From the cell containing the given text, extract its center point as (X, Y) coordinate. 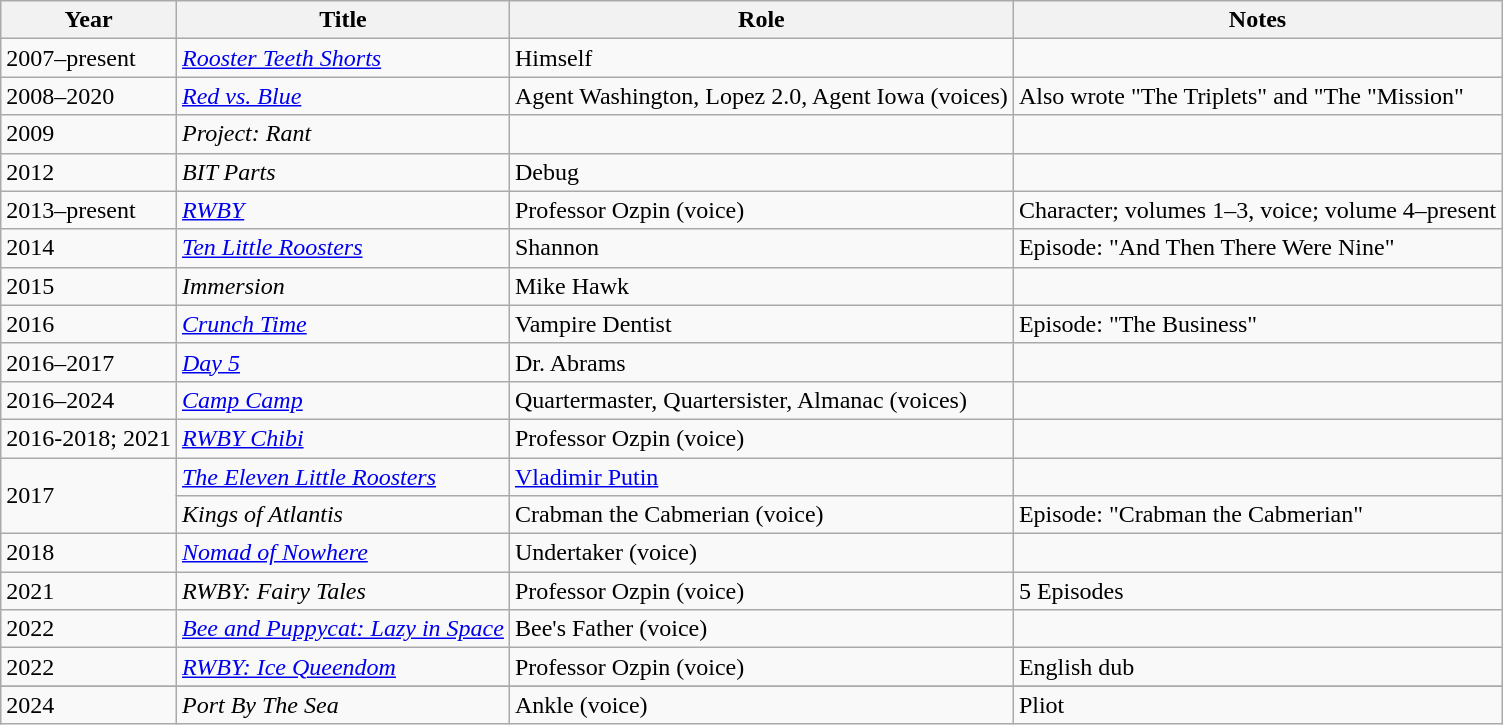
2024 (89, 705)
2017 (89, 496)
Shannon (761, 248)
Episode: "Crabman the Cabmerian" (1257, 515)
Camp Camp (342, 400)
Himself (761, 58)
2007–present (89, 58)
Title (342, 20)
RWBY: Fairy Tales (342, 591)
Immersion (342, 286)
Episode: "And Then There Were Nine" (1257, 248)
English dub (1257, 667)
RWBY Chibi (342, 438)
2016-2018; 2021 (89, 438)
2016–2024 (89, 400)
Debug (761, 172)
2008–2020 (89, 96)
Kings of Atlantis (342, 515)
Bee and Puppycat: Lazy in Space (342, 629)
Role (761, 20)
5 Episodes (1257, 591)
Agent Washington, Lopez 2.0, Agent Iowa (voices) (761, 96)
Red vs. Blue (342, 96)
2015 (89, 286)
2012 (89, 172)
Ankle (voice) (761, 705)
Vladimir Putin (761, 477)
2018 (89, 553)
The Eleven Little Roosters (342, 477)
Quartermaster, Quartersister, Almanac (voices) (761, 400)
Undertaker (voice) (761, 553)
Ten Little Roosters (342, 248)
2014 (89, 248)
2021 (89, 591)
Pliot (1257, 705)
Port By The Sea (342, 705)
Day 5 (342, 362)
Also wrote "The Triplets" and "The "Mission" (1257, 96)
Vampire Dentist (761, 324)
BIT Parts (342, 172)
RWBY (342, 210)
Rooster Teeth Shorts (342, 58)
Mike Hawk (761, 286)
2009 (89, 134)
2013–present (89, 210)
Project: Rant (342, 134)
Crunch Time (342, 324)
RWBY: Ice Queendom (342, 667)
2016 (89, 324)
Character; volumes 1–3, voice; volume 4–present (1257, 210)
Dr. Abrams (761, 362)
Nomad of Nowhere (342, 553)
Bee's Father (voice) (761, 629)
Episode: "The Business" (1257, 324)
Crabman the Cabmerian (voice) (761, 515)
Notes (1257, 20)
Year (89, 20)
2016–2017 (89, 362)
